Search for the cell housing the specified text and yield its (x, y) center coordinate. 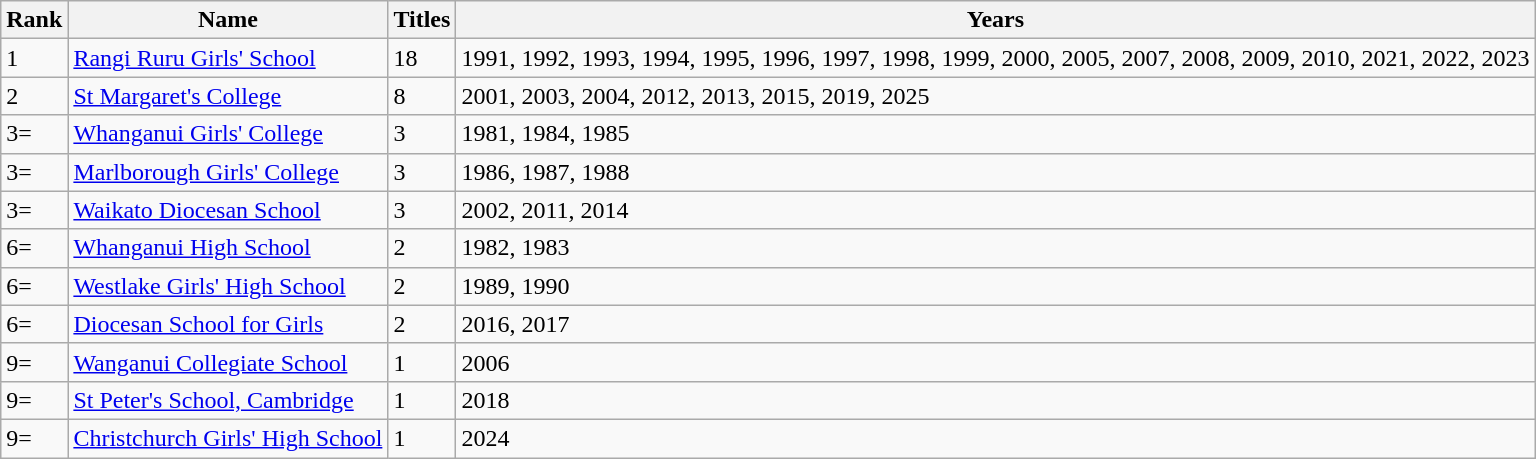
1981, 1984, 1985 (996, 134)
Westlake Girls' High School (228, 286)
2001, 2003, 2004, 2012, 2013, 2015, 2019, 2025 (996, 96)
2024 (996, 438)
1986, 1987, 1988 (996, 172)
Years (996, 20)
1991, 1992, 1993, 1994, 1995, 1996, 1997, 1998, 1999, 2000, 2005, 2007, 2008, 2009, 2010, 2021, 2022, 2023 (996, 58)
Titles (422, 20)
St Peter's School, Cambridge (228, 400)
1982, 1983 (996, 248)
Whanganui Girls' College (228, 134)
Rangi Ruru Girls' School (228, 58)
18 (422, 58)
Rank (34, 20)
Diocesan School for Girls (228, 324)
St Margaret's College (228, 96)
2002, 2011, 2014 (996, 210)
Waikato Diocesan School (228, 210)
8 (422, 96)
Christchurch Girls' High School (228, 438)
Marlborough Girls' College (228, 172)
Whanganui High School (228, 248)
2016, 2017 (996, 324)
2006 (996, 362)
1989, 1990 (996, 286)
Name (228, 20)
Wanganui Collegiate School (228, 362)
2018 (996, 400)
